Search for the cell housing the specified text and yield its (x, y) center coordinate. 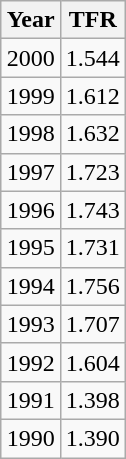
1.707 (92, 324)
1.723 (92, 172)
1999 (30, 96)
2000 (30, 58)
1.756 (92, 286)
1992 (30, 362)
1.390 (92, 438)
1.544 (92, 58)
1997 (30, 172)
TFR (92, 20)
1.612 (92, 96)
1996 (30, 210)
1995 (30, 248)
1.604 (92, 362)
1993 (30, 324)
1.731 (92, 248)
1.398 (92, 400)
1.632 (92, 134)
1991 (30, 400)
1994 (30, 286)
1998 (30, 134)
1990 (30, 438)
1.743 (92, 210)
Year (30, 20)
